For the text-containing cell, return its midpoint in [x, y] coordinate format. 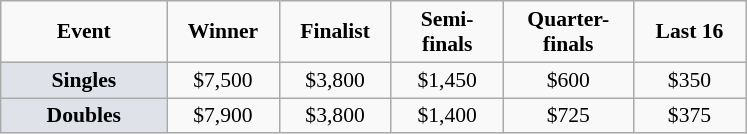
$375 [689, 116]
$1,400 [447, 116]
$1,450 [447, 80]
Finalist [335, 32]
$7,500 [223, 80]
$350 [689, 80]
Last 16 [689, 32]
$725 [568, 116]
$7,900 [223, 116]
Event [84, 32]
$600 [568, 80]
Quarter-finals [568, 32]
Doubles [84, 116]
Winner [223, 32]
Singles [84, 80]
Semi-finals [447, 32]
